From the cell containing the given text, extract its center point as [x, y] coordinate. 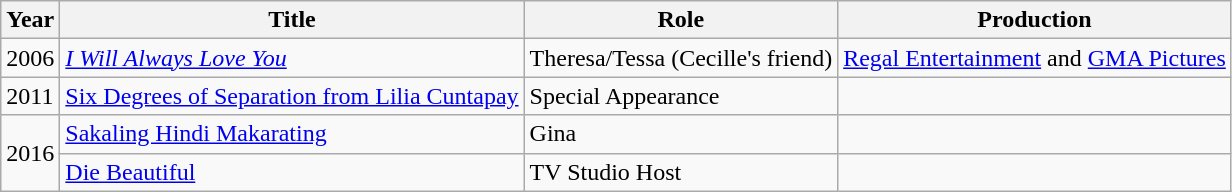
Regal Entertainment and GMA Pictures [1035, 58]
I Will Always Love You [292, 58]
2016 [30, 153]
Theresa/Tessa (Cecille's friend) [681, 58]
2006 [30, 58]
2011 [30, 96]
Production [1035, 20]
Title [292, 20]
Sakaling Hindi Makarating [292, 134]
Die Beautiful [292, 172]
Role [681, 20]
Gina [681, 134]
Special Appearance [681, 96]
TV Studio Host [681, 172]
Year [30, 20]
Six Degrees of Separation from Lilia Cuntapay [292, 96]
